Scan for the cell matching the given text and deliver its (x, y) coordinate at center. 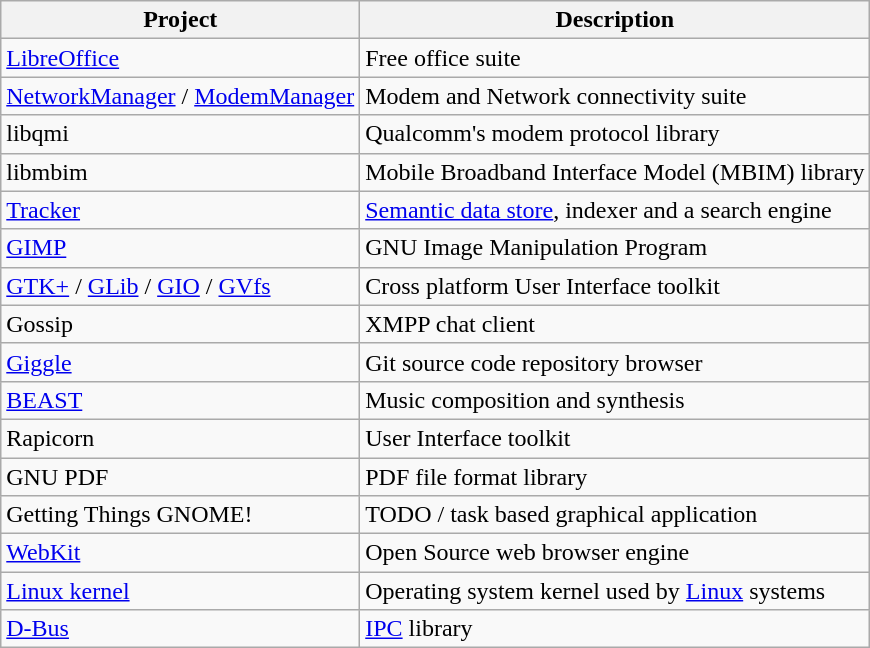
Cross platform User Interface toolkit (615, 286)
Getting Things GNOME! (180, 515)
NetworkManager / ModemManager (180, 96)
Project (180, 20)
Semantic data store, indexer and a search engine (615, 210)
Modem and Network connectivity suite (615, 96)
Operating system kernel used by Linux systems (615, 591)
Linux kernel (180, 591)
Mobile Broadband Interface Model (MBIM) library (615, 172)
PDF file format library (615, 477)
XMPP chat client (615, 324)
BEAST (180, 400)
GTK+ / GLib / GIO / GVfs (180, 286)
GIMP (180, 248)
LibreOffice (180, 58)
Git source code repository browser (615, 362)
Gossip (180, 324)
GNU PDF (180, 477)
IPC library (615, 629)
Giggle (180, 362)
Music composition and synthesis (615, 400)
D-Bus (180, 629)
Rapicorn (180, 438)
Qualcomm's modem protocol library (615, 134)
Description (615, 20)
libmbim (180, 172)
GNU Image Manipulation Program (615, 248)
TODO / task based graphical application (615, 515)
WebKit (180, 553)
Tracker (180, 210)
Open Source web browser engine (615, 553)
Free office suite (615, 58)
libqmi (180, 134)
User Interface toolkit (615, 438)
